Scan for the cell matching the given text and deliver its (x, y) coordinate at center. 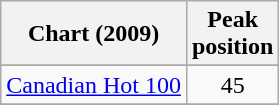
Canadian Hot 100 (94, 85)
Peakposition (232, 34)
45 (232, 85)
Chart (2009) (94, 34)
